From the cell containing the given text, extract its center point as (X, Y) coordinate. 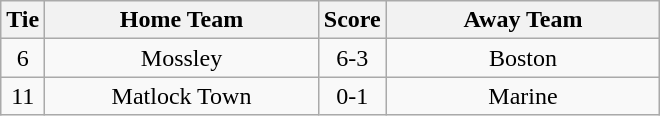
Matlock Town (182, 96)
Score (352, 20)
Marine (523, 96)
0-1 (352, 96)
Home Team (182, 20)
11 (23, 96)
6-3 (352, 58)
Away Team (523, 20)
Tie (23, 20)
Mossley (182, 58)
6 (23, 58)
Boston (523, 58)
